For the text-containing cell, return its midpoint in (X, Y) coordinate format. 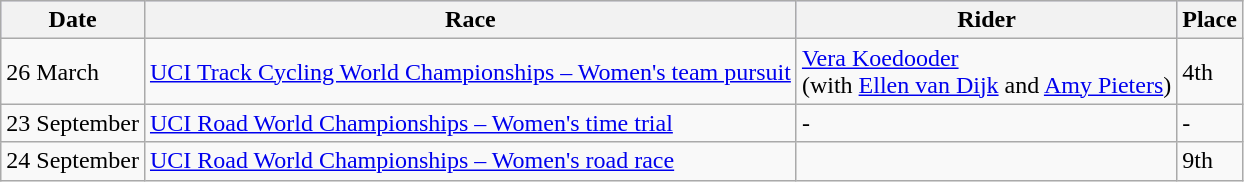
Place (1210, 20)
24 September (73, 161)
Vera Koedooder(with Ellen van Dijk and Amy Pieters) (986, 72)
Rider (986, 20)
9th (1210, 161)
26 March (73, 72)
Race (470, 20)
UCI Track Cycling World Championships – Women's team pursuit (470, 72)
23 September (73, 123)
Date (73, 20)
UCI Road World Championships – Women's time trial (470, 123)
UCI Road World Championships – Women's road race (470, 161)
4th (1210, 72)
